Provide the [X, Y] coordinate of the cell's center where the given text is located.  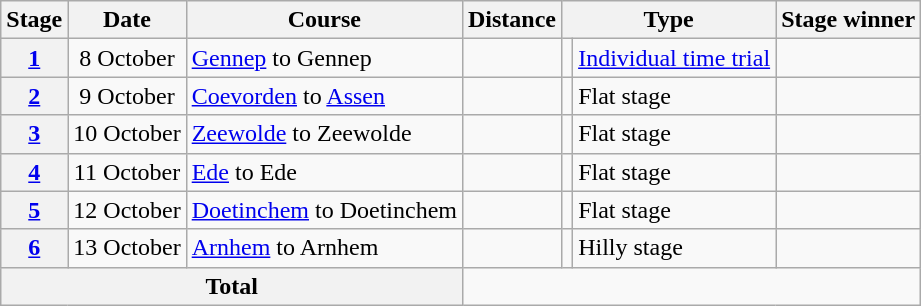
1 [34, 58]
Coevorden to Assen [324, 96]
Ede to Ede [324, 172]
Doetinchem to Doetinchem [324, 210]
Date [127, 20]
Hilly stage [674, 248]
3 [34, 134]
Type [669, 20]
8 October [127, 58]
2 [34, 96]
5 [34, 210]
Distance [512, 20]
Total [232, 286]
Stage [34, 20]
4 [34, 172]
Arnhem to Arnhem [324, 248]
10 October [127, 134]
6 [34, 248]
11 October [127, 172]
Zeewolde to Zeewolde [324, 134]
12 October [127, 210]
Gennep to Gennep [324, 58]
9 October [127, 96]
Course [324, 20]
13 October [127, 248]
Individual time trial [674, 58]
Stage winner [848, 20]
